Search for the cell housing the specified text and yield its [X, Y] center coordinate. 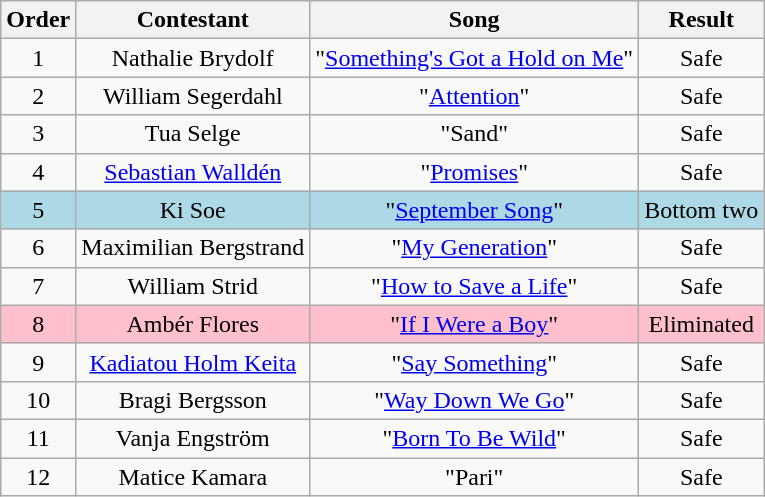
5 [38, 210]
William Strid [193, 286]
Bragi Bergsson [193, 400]
"Promises" [474, 172]
11 [38, 438]
"My Generation" [474, 248]
Sebastian Walldén [193, 172]
9 [38, 362]
7 [38, 286]
"September Song" [474, 210]
William Segerdahl [193, 96]
"If I Were a Boy" [474, 324]
12 [38, 477]
Kadiatou Holm Keita [193, 362]
Tua Selge [193, 134]
1 [38, 58]
Matice Kamara [193, 477]
Contestant [193, 20]
Nathalie Brydolf [193, 58]
Ambér Flores [193, 324]
Ki Soe [193, 210]
"Sand" [474, 134]
4 [38, 172]
"Something's Got a Hold on Me" [474, 58]
Order [38, 20]
3 [38, 134]
Eliminated [702, 324]
2 [38, 96]
Result [702, 20]
"Pari" [474, 477]
"Say Something" [474, 362]
Song [474, 20]
Maximilian Bergstrand [193, 248]
6 [38, 248]
Vanja Engström [193, 438]
"How to Save a Life" [474, 286]
Bottom two [702, 210]
"Born To Be Wild" [474, 438]
"Attention" [474, 96]
8 [38, 324]
"Way Down We Go" [474, 400]
10 [38, 400]
